Scan for the cell matching the given text and deliver its (X, Y) coordinate at center. 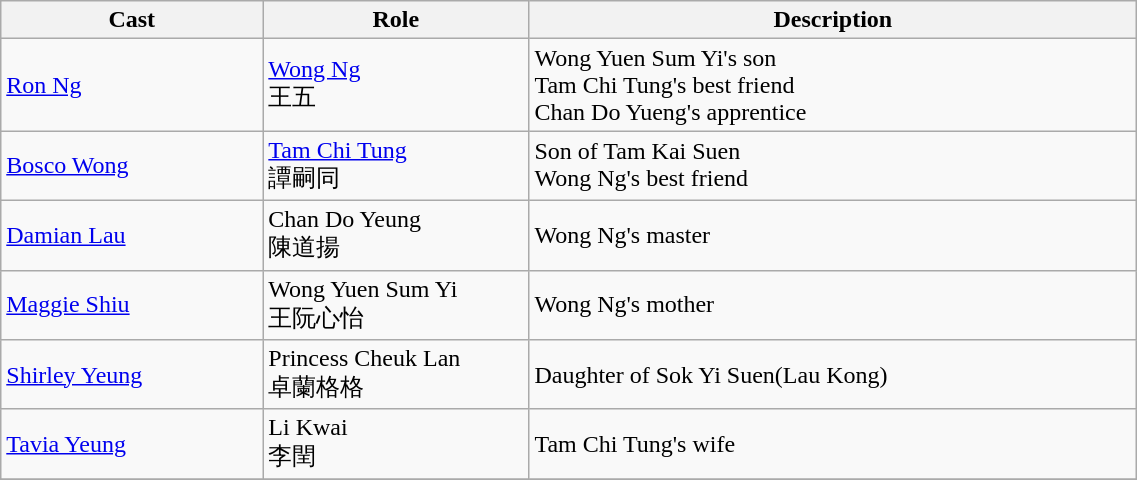
Ron Ng (132, 85)
Cast (132, 20)
Son of Tam Kai Suen Wong Ng's best friend (833, 166)
Description (833, 20)
Maggie Shiu (132, 305)
Tavia Yeung (132, 444)
Bosco Wong (132, 166)
Role (396, 20)
Tam Chi Tung 譚嗣同 (396, 166)
Chan Do Yeung 陳道揚 (396, 235)
Wong Ng 王五 (396, 85)
Princess Cheuk Lan 卓蘭格格 (396, 375)
Wong Ng's master (833, 235)
Wong Yuen Sum Yi's son Tam Chi Tung's best friend Chan Do Yueng's apprentice (833, 85)
Li Kwai 李閏 (396, 444)
Wong Yuen Sum Yi 王阮心怡 (396, 305)
Shirley Yeung (132, 375)
Daughter of Sok Yi Suen(Lau Kong) (833, 375)
Wong Ng's mother (833, 305)
Tam Chi Tung's wife (833, 444)
Damian Lau (132, 235)
